Extract the (x, y) coordinate from the center of the cell holding the provided text.  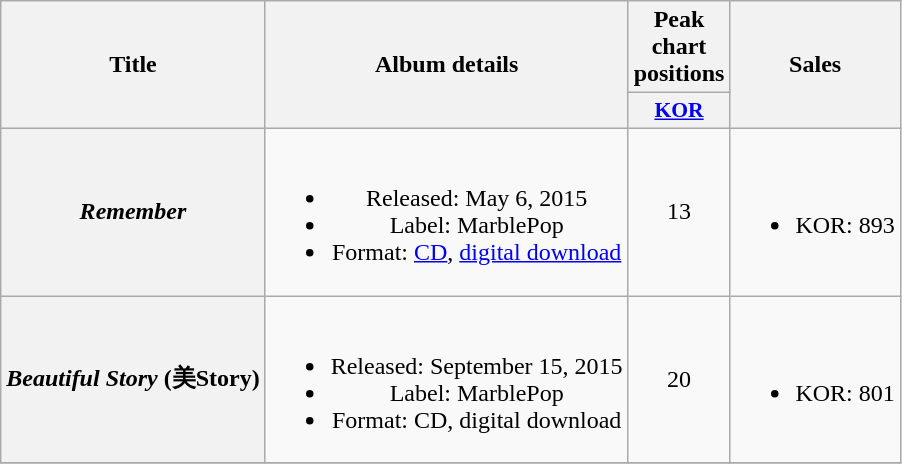
Released: September 15, 2015Label: MarblePopFormat: CD, digital download (446, 380)
Remember (133, 212)
Beautiful Story (美Story) (133, 380)
KOR (679, 111)
20 (679, 380)
KOR: 801 (815, 380)
Peak chart positions (679, 47)
Title (133, 65)
Sales (815, 65)
13 (679, 212)
Album details (446, 65)
Released: May 6, 2015Label: MarblePopFormat: CD, digital download (446, 212)
KOR: 893 (815, 212)
